Return [x, y] of the center of cell containing provided text 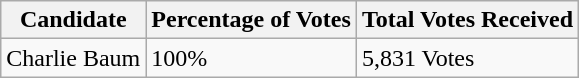
100% [252, 58]
Candidate [74, 20]
Percentage of Votes [252, 20]
5,831 Votes [467, 58]
Total Votes Received [467, 20]
Charlie Baum [74, 58]
